Search for the cell housing the specified text and yield its [x, y] center coordinate. 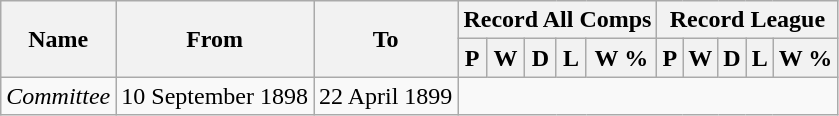
To [386, 39]
Committee [58, 96]
Record All Comps [558, 20]
Record League [748, 20]
Name [58, 39]
From [215, 39]
10 September 1898 [215, 96]
22 April 1899 [386, 96]
